Return (x, y) of the center of cell containing provided text 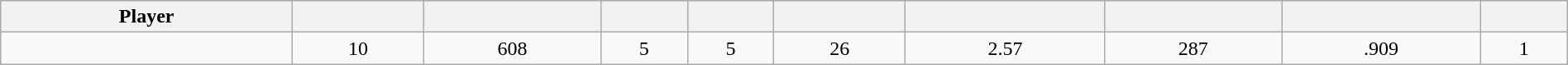
1 (1523, 48)
10 (359, 48)
2.57 (1006, 48)
287 (1193, 48)
608 (513, 48)
Player (147, 17)
26 (840, 48)
.909 (1381, 48)
